Output the (X, Y) coordinate of the center of the cell containing the given text.  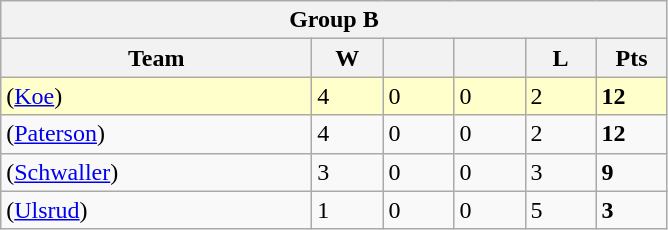
(Ulsrud) (156, 210)
1 (348, 210)
Team (156, 58)
9 (632, 172)
5 (560, 210)
(Koe) (156, 96)
L (560, 58)
(Schwaller) (156, 172)
Pts (632, 58)
Group B (334, 20)
W (348, 58)
(Paterson) (156, 134)
